Detect which cell encompasses the target text, then output its [X, Y] center coordinate. 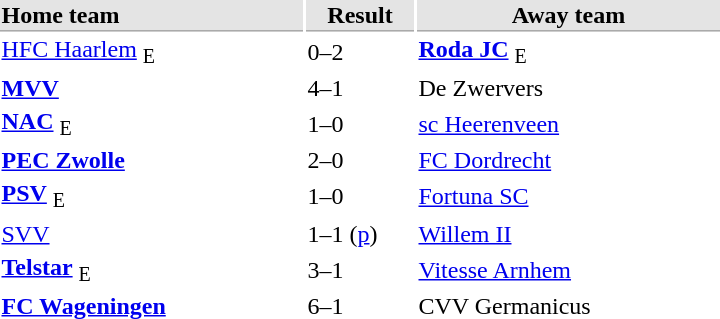
Home team [152, 16]
PSV E [152, 197]
1–1 (p) [360, 233]
sc Heerenveen [568, 125]
2–0 [360, 161]
Willem II [568, 233]
Telstar E [152, 269]
PEC Zwolle [152, 161]
Result [360, 16]
Vitesse Arnhem [568, 269]
Away team [568, 16]
De Zwervers [568, 89]
NAC E [152, 125]
HFC Haarlem E [152, 52]
3–1 [360, 269]
FC Dordrecht [568, 161]
4–1 [360, 89]
Fortuna SC [568, 197]
0–2 [360, 52]
MVV [152, 89]
SVV [152, 233]
Roda JC E [568, 52]
